Return (x, y) of the center of cell containing provided text 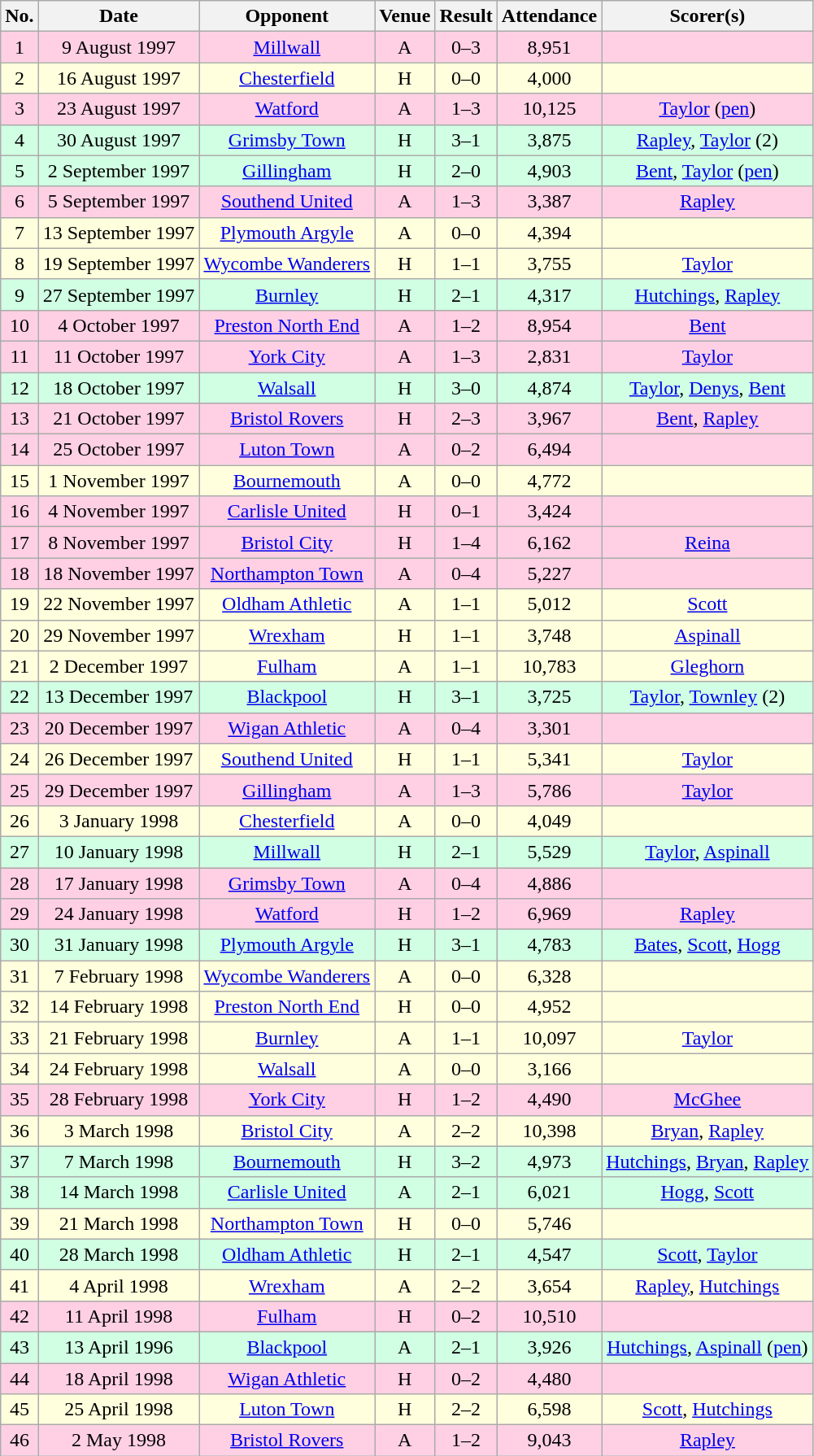
0–1 (466, 512)
18 (20, 573)
6,021 (549, 1192)
4,874 (549, 388)
2 (20, 78)
11 April 1998 (119, 1316)
Bent, Taylor (pen) (707, 171)
43 (20, 1347)
6 (20, 202)
Taylor, Townley (2) (707, 697)
Bates, Scott, Hogg (707, 945)
3–0 (466, 388)
15 (20, 481)
Venue (405, 16)
44 (20, 1379)
Rapley, Taylor (2) (707, 140)
45 (20, 1410)
5,746 (549, 1223)
20 (20, 635)
29 (20, 914)
26 (20, 821)
22 (20, 697)
Taylor, Denys, Bent (707, 388)
46 (20, 1441)
31 January 1998 (119, 945)
16 August 1997 (119, 78)
25 (20, 790)
McGhee (707, 1100)
2 December 1997 (119, 666)
4,886 (549, 883)
12 (20, 388)
28 (20, 883)
3,387 (549, 202)
34 (20, 1069)
2–0 (466, 171)
13 September 1997 (119, 233)
18 April 1998 (119, 1379)
Rapley, Hutchings (707, 1285)
4 November 1997 (119, 512)
2 May 1998 (119, 1441)
10,398 (549, 1131)
25 April 1998 (119, 1410)
Aspinall (707, 635)
13 April 1996 (119, 1347)
10,125 (549, 109)
24 February 1998 (119, 1069)
Result (466, 16)
1–4 (466, 543)
14 March 1998 (119, 1192)
19 September 1997 (119, 264)
7 February 1998 (119, 976)
9,043 (549, 1441)
23 August 1997 (119, 109)
9 (20, 294)
4,772 (549, 481)
3,967 (549, 419)
23 (20, 728)
16 (20, 512)
39 (20, 1223)
3,301 (549, 728)
3 (20, 109)
4,783 (549, 945)
2–3 (466, 419)
22 November 1997 (119, 604)
5 (20, 171)
Gleghorn (707, 666)
27 (20, 852)
4,317 (549, 294)
Hutchings, Bryan, Rapley (707, 1162)
14 (20, 450)
4 (20, 140)
6,494 (549, 450)
18 November 1997 (119, 573)
7 March 1998 (119, 1162)
35 (20, 1100)
4,903 (549, 171)
Hutchings, Rapley (707, 294)
38 (20, 1192)
4,394 (549, 233)
8 (20, 264)
26 December 1997 (119, 759)
Bent (707, 325)
4,480 (549, 1379)
30 August 1997 (119, 140)
10,510 (549, 1316)
5,227 (549, 573)
1 (20, 47)
5,012 (549, 604)
3,725 (549, 697)
21 February 1998 (119, 1038)
21 (20, 666)
8,954 (549, 325)
Hutchings, Aspinall (pen) (707, 1347)
6,328 (549, 976)
Taylor, Aspinall (707, 852)
13 (20, 419)
40 (20, 1254)
36 (20, 1131)
Date (119, 16)
5 September 1997 (119, 202)
17 January 1998 (119, 883)
6,969 (549, 914)
42 (20, 1316)
29 November 1997 (119, 635)
29 December 1997 (119, 790)
2 September 1997 (119, 171)
24 January 1998 (119, 914)
28 March 1998 (119, 1254)
4 April 1998 (119, 1285)
28 February 1998 (119, 1100)
14 February 1998 (119, 1007)
8 November 1997 (119, 543)
Scott, Hutchings (707, 1410)
3,654 (549, 1285)
7 (20, 233)
No. (20, 16)
20 December 1997 (119, 728)
Scott, Taylor (707, 1254)
3 January 1998 (119, 821)
1 November 1997 (119, 481)
Bent, Rapley (707, 419)
41 (20, 1285)
33 (20, 1038)
0–3 (466, 47)
4 October 1997 (119, 325)
4,547 (549, 1254)
37 (20, 1162)
19 (20, 604)
10 January 1998 (119, 852)
2,831 (549, 356)
5,529 (549, 852)
Scorer(s) (707, 16)
5,786 (549, 790)
21 October 1997 (119, 419)
10 (20, 325)
3,926 (549, 1347)
Reina (707, 543)
Attendance (549, 16)
Scott (707, 604)
24 (20, 759)
5,341 (549, 759)
3,424 (549, 512)
13 December 1997 (119, 697)
10,783 (549, 666)
8,951 (549, 47)
3 March 1998 (119, 1131)
6,162 (549, 543)
4,952 (549, 1007)
Bryan, Rapley (707, 1131)
25 October 1997 (119, 450)
Hogg, Scott (707, 1192)
11 (20, 356)
10,097 (549, 1038)
3,166 (549, 1069)
18 October 1997 (119, 388)
Taylor (pen) (707, 109)
9 August 1997 (119, 47)
3,875 (549, 140)
4,049 (549, 821)
21 March 1998 (119, 1223)
32 (20, 1007)
11 October 1997 (119, 356)
Opponent (287, 16)
3–2 (466, 1162)
30 (20, 945)
3,748 (549, 635)
4,000 (549, 78)
3,755 (549, 264)
17 (20, 543)
27 September 1997 (119, 294)
6,598 (549, 1410)
4,490 (549, 1100)
4,973 (549, 1162)
31 (20, 976)
